Determine the [x, y] coordinate at the center of the cell enclosing the given text.  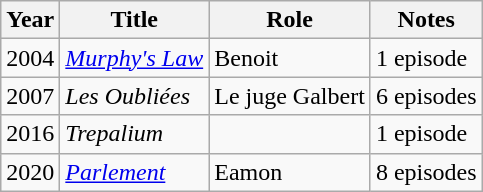
Year [30, 20]
Parlement [134, 172]
Les Oubliées [134, 96]
2007 [30, 96]
8 episodes [426, 172]
Le juge Galbert [290, 96]
6 episodes [426, 96]
2016 [30, 134]
Trepalium [134, 134]
Notes [426, 20]
2004 [30, 58]
Role [290, 20]
2020 [30, 172]
Benoit [290, 58]
Eamon [290, 172]
Murphy's Law [134, 58]
Title [134, 20]
